Determine the [X, Y] coordinate at the center of the cell enclosing the given text.  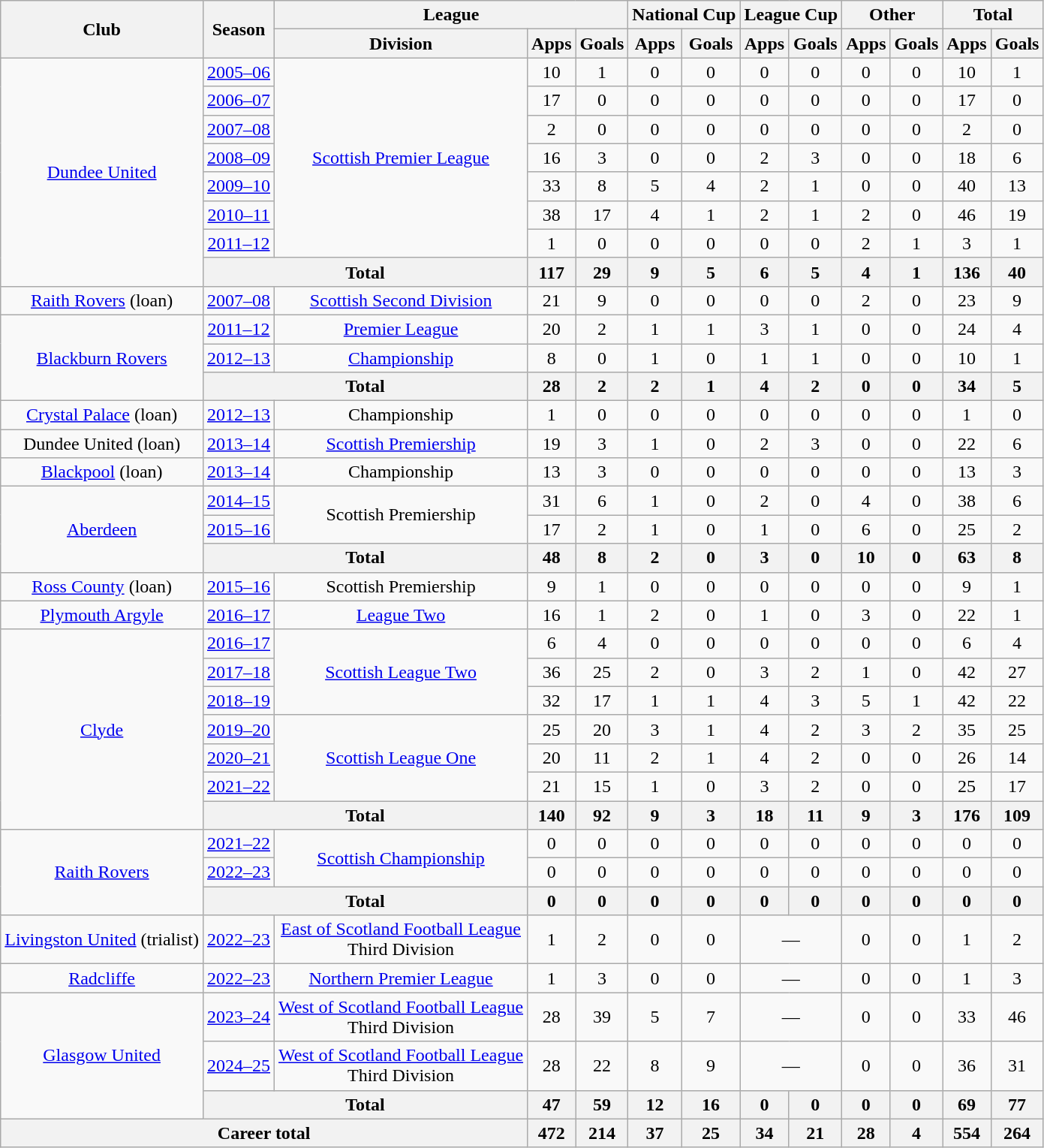
47 [552, 1104]
92 [602, 815]
2014–15 [239, 501]
26 [967, 758]
Premier League [401, 329]
59 [602, 1104]
32 [552, 701]
Scottish Championship [401, 858]
39 [602, 1017]
2024–25 [239, 1066]
2019–20 [239, 729]
23 [967, 300]
National Cup [684, 15]
Glasgow United [102, 1056]
2010–11 [239, 215]
2017–18 [239, 672]
117 [552, 272]
Ross County (loan) [102, 586]
554 [967, 1133]
Blackburn Rovers [102, 357]
48 [552, 558]
2009–10 [239, 186]
2018–19 [239, 701]
63 [967, 558]
Clyde [102, 729]
Plymouth Argyle [102, 615]
Club [102, 29]
2023–24 [239, 1017]
Dundee United (loan) [102, 444]
2008–09 [239, 158]
Season [239, 29]
27 [1017, 672]
2005–06 [239, 72]
69 [967, 1104]
14 [1017, 758]
Livingston United (trialist) [102, 940]
League Two [401, 615]
Dundee United [102, 172]
Division [401, 44]
Radcliffe [102, 978]
Northern Premier League [401, 978]
League Cup [791, 15]
214 [602, 1133]
136 [967, 272]
29 [602, 272]
League [452, 15]
Career total [264, 1133]
24 [967, 329]
176 [967, 815]
Scottish League One [401, 758]
35 [967, 729]
15 [602, 786]
140 [552, 815]
Other [892, 15]
264 [1017, 1133]
12 [655, 1104]
Blackpool (loan) [102, 472]
Crystal Palace (loan) [102, 415]
2006–07 [239, 101]
109 [1017, 815]
Scottish Premier League [401, 158]
East of Scotland Football LeagueThird Division [401, 940]
77 [1017, 1104]
2020–21 [239, 758]
37 [655, 1133]
Scottish Second Division [401, 300]
472 [552, 1133]
Raith Rovers [102, 872]
Aberdeen [102, 529]
7 [711, 1017]
Scottish League Two [401, 672]
Raith Rovers (loan) [102, 300]
